Locate the cell with the specified text and output its (x, y) center coordinate. 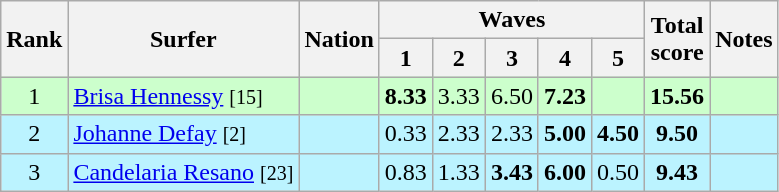
8.33 (406, 96)
4.50 (618, 134)
3.33 (458, 96)
0.33 (406, 134)
6.00 (564, 172)
Surfer (184, 39)
Johanne Defay [2] (184, 134)
1.33 (458, 172)
9.43 (678, 172)
9.50 (678, 134)
3.43 (512, 172)
Candelaria Resano [23] (184, 172)
Brisa Hennessy [15] (184, 96)
Waves (512, 20)
Rank (34, 39)
Totalscore (678, 39)
6.50 (512, 96)
4 (564, 58)
15.56 (678, 96)
0.50 (618, 172)
5.00 (564, 134)
Notes (744, 39)
5 (618, 58)
Nation (339, 39)
7.23 (564, 96)
0.83 (406, 172)
